Provide the (X, Y) coordinate of the cell's center where the given text is located.  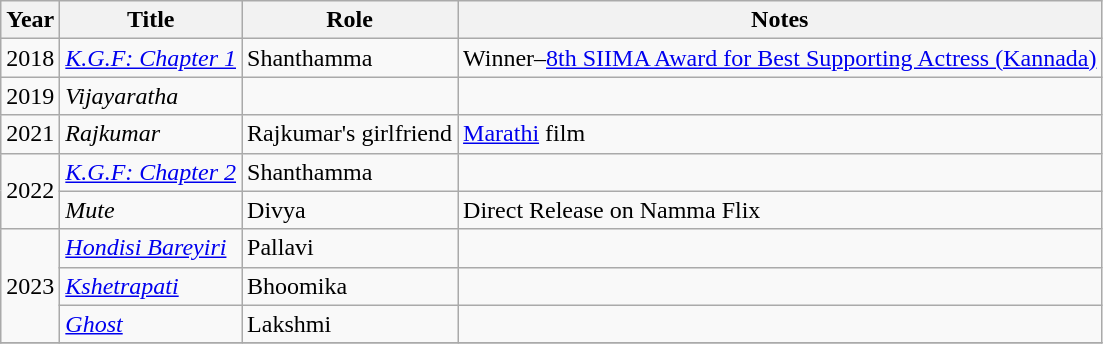
2021 (30, 134)
Rajkumar (151, 134)
Lakshmi (350, 324)
2018 (30, 58)
2019 (30, 96)
Role (350, 20)
Mute (151, 210)
Winner–8th SIIMA Award for Best Supporting Actress (Kannada) (780, 58)
Kshetrapati (151, 286)
Title (151, 20)
2022 (30, 191)
Bhoomika (350, 286)
Year (30, 20)
Divya (350, 210)
K.G.F: Chapter 2 (151, 172)
Hondisi Bareyiri (151, 248)
Rajkumar's girlfriend (350, 134)
Marathi film (780, 134)
Notes (780, 20)
Ghost (151, 324)
Vijayaratha (151, 96)
2023 (30, 286)
K.G.F: Chapter 1 (151, 58)
Pallavi (350, 248)
Direct Release on Namma Flix (780, 210)
